Search for the cell housing the specified text and yield its [X, Y] center coordinate. 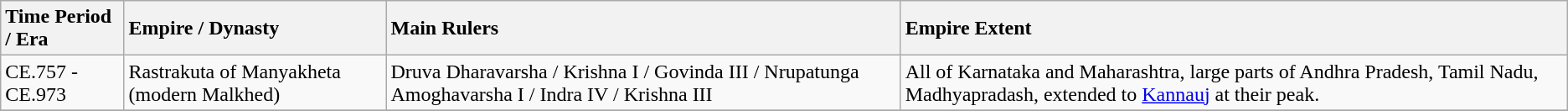
Empire / Dynasty [255, 29]
Rastrakuta of Manyakheta (modern Malkhed) [255, 82]
Time Period / Era [62, 29]
Main Rulers [643, 29]
CE.757 - CE.973 [62, 82]
Druva Dharavarsha / Krishna I / Govinda III / Nrupatunga Amoghavarsha I / Indra IV / Krishna III [643, 82]
Empire Extent [1234, 29]
All of Karnataka and Maharashtra, large parts of Andhra Pradesh, Tamil Nadu, Madhyapradash, extended to Kannauj at their peak. [1234, 82]
